Find where the given text appears and provide that cell's center as (x, y) coordinate. 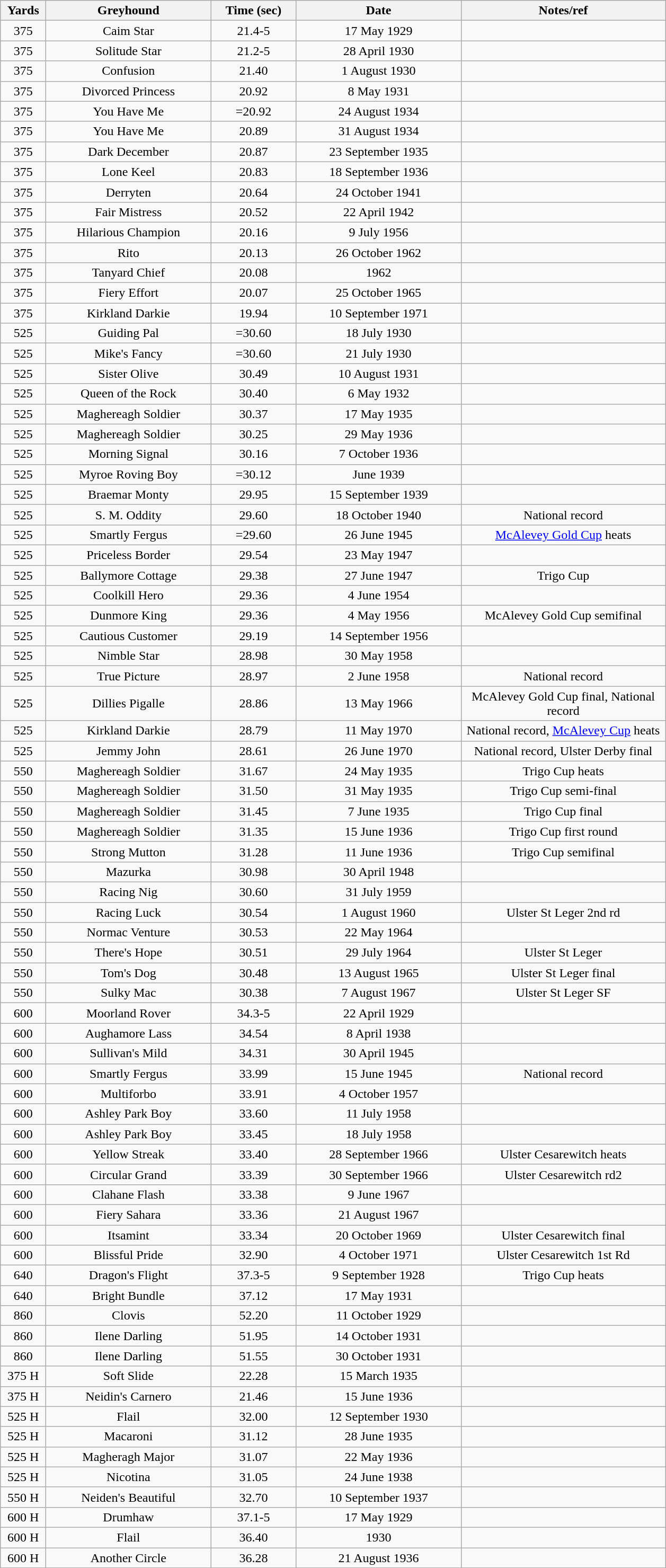
8 April 1938 (378, 1033)
10 August 1931 (378, 374)
Ulster Cesarewitch rd2 (563, 1174)
21 August 1936 (378, 1557)
Itsamint (128, 1235)
Trigo Cup (563, 575)
Yards (23, 11)
31 May 1935 (378, 791)
26 June 1945 (378, 535)
Fair Mistress (128, 212)
51.95 (253, 1336)
30 September 1966 (378, 1174)
Yellow Streak (128, 1154)
Coolkill Hero (128, 596)
10 September 1937 (378, 1497)
7 June 1935 (378, 811)
31.67 (253, 771)
22 April 1929 (378, 1013)
37.1-5 (253, 1517)
Time (sec) (253, 11)
Tom's Dog (128, 973)
34.31 (253, 1053)
Caim Star (128, 31)
Dark December (128, 152)
18 September 1936 (378, 172)
Priceless Border (128, 555)
30.37 (253, 414)
Trigo Cup final (563, 811)
21.40 (253, 71)
37.12 (253, 1296)
1 August 1960 (378, 912)
Macaroni (128, 1437)
Racing Nig (128, 892)
Ulster St Leger (563, 953)
Solitude Star (128, 51)
Date (378, 11)
20.92 (253, 91)
Clovis (128, 1316)
18 July 1958 (378, 1134)
Dragon's Flight (128, 1275)
7 August 1967 (378, 993)
Myroe Roving Boy (128, 474)
10 September 1971 (378, 313)
Normac Venture (128, 933)
Ulster Cesarewitch 1st Rd (563, 1255)
32.90 (253, 1255)
13 August 1965 (378, 973)
21 July 1930 (378, 353)
Queen of the Rock (128, 394)
30.53 (253, 933)
36.28 (253, 1557)
30.98 (253, 872)
15 June 1945 (378, 1074)
28.61 (253, 751)
Multiforbo (128, 1094)
30 April 1945 (378, 1053)
Blissful Pride (128, 1255)
20.08 (253, 273)
22.28 (253, 1376)
14 October 1931 (378, 1336)
14 September 1956 (378, 636)
31.50 (253, 791)
20.07 (253, 293)
33.45 (253, 1134)
Nimble Star (128, 656)
6 May 1932 (378, 394)
11 May 1970 (378, 731)
22 April 1942 (378, 212)
28 April 1930 (378, 51)
29.38 (253, 575)
Trigo Cup semi-final (563, 791)
52.20 (253, 1316)
31.12 (253, 1437)
2 June 1958 (378, 676)
Neidin's Carnero (128, 1396)
22 May 1936 (378, 1457)
11 October 1929 (378, 1316)
4 June 1954 (378, 596)
Neiden's Beautiful (128, 1497)
There's Hope (128, 953)
20.16 (253, 232)
30.38 (253, 993)
Another Circle (128, 1557)
Ulster St Leger final (563, 973)
32.00 (253, 1416)
30 October 1931 (378, 1356)
30.54 (253, 912)
33.99 (253, 1074)
1930 (378, 1537)
11 June 1936 (378, 852)
11 July 1958 (378, 1114)
Moorland Rover (128, 1013)
Bright Bundle (128, 1296)
Guiding Pal (128, 333)
Ulster Cesarewitch heats (563, 1154)
17 May 1935 (378, 414)
30.51 (253, 953)
1 August 1930 (378, 71)
Derryten (128, 192)
31.45 (253, 811)
20.87 (253, 152)
30.49 (253, 374)
Divorced Princess (128, 91)
20.64 (253, 192)
1962 (378, 273)
30 April 1948 (378, 872)
33.39 (253, 1174)
34.54 (253, 1033)
31 July 1959 (378, 892)
4 May 1956 (378, 616)
Ulster Cesarewitch final (563, 1235)
Fiery Sahara (128, 1215)
28 June 1935 (378, 1437)
Dillies Pigalle (128, 704)
Rito (128, 253)
Aughamore Lass (128, 1033)
Ulster St Leger SF (563, 993)
33.38 (253, 1194)
31.05 (253, 1477)
=29.60 (253, 535)
19.94 (253, 313)
12 September 1930 (378, 1416)
Nicotina (128, 1477)
30.60 (253, 892)
4 October 1971 (378, 1255)
33.40 (253, 1154)
8 May 1931 (378, 91)
37.3-5 (253, 1275)
28.98 (253, 656)
30.40 (253, 394)
Jemmy John (128, 751)
National record, McAlevey Cup heats (563, 731)
Tanyard Chief (128, 273)
32.70 (253, 1497)
20 October 1969 (378, 1235)
21.4-5 (253, 31)
Cautious Customer (128, 636)
36.40 (253, 1537)
Strong Mutton (128, 852)
30.25 (253, 434)
Hilarious Champion (128, 232)
51.55 (253, 1356)
29.95 (253, 494)
33.60 (253, 1114)
24 June 1938 (378, 1477)
23 May 1947 (378, 555)
550 H (23, 1497)
21.2-5 (253, 51)
29.54 (253, 555)
Circular Grand (128, 1174)
31.35 (253, 831)
McAlevey Gold Cup heats (563, 535)
9 July 1956 (378, 232)
National record, Ulster Derby final (563, 751)
20.83 (253, 172)
Trigo Cup semifinal (563, 852)
24 August 1934 (378, 111)
31.28 (253, 852)
Fiery Effort (128, 293)
Racing Luck (128, 912)
Trigo Cup first round (563, 831)
S. M. Oddity (128, 515)
23 September 1935 (378, 152)
7 October 1936 (378, 454)
28.97 (253, 676)
25 October 1965 (378, 293)
McAlevey Gold Cup semifinal (563, 616)
McAlevey Gold Cup final, National record (563, 704)
26 June 1970 (378, 751)
33.34 (253, 1235)
Greyhound (128, 11)
Ulster St Leger 2nd rd (563, 912)
Notes/ref (563, 11)
29 July 1964 (378, 953)
June 1939 (378, 474)
33.91 (253, 1094)
21 August 1967 (378, 1215)
Sister Olive (128, 374)
15 September 1939 (378, 494)
Mazurka (128, 872)
33.36 (253, 1215)
30 May 1958 (378, 656)
9 June 1967 (378, 1194)
29 May 1936 (378, 434)
True Picture (128, 676)
13 May 1966 (378, 704)
15 March 1935 (378, 1376)
18 July 1930 (378, 333)
Lone Keel (128, 172)
4 October 1957 (378, 1094)
24 May 1935 (378, 771)
20.13 (253, 253)
28.86 (253, 704)
34.3-5 (253, 1013)
30.16 (253, 454)
Mike's Fancy (128, 353)
=30.12 (253, 474)
Sulky Mac (128, 993)
Dunmore King (128, 616)
31 August 1934 (378, 131)
20.89 (253, 131)
26 October 1962 (378, 253)
Clahane Flash (128, 1194)
Confusion (128, 71)
Sullivan's Mild (128, 1053)
9 September 1928 (378, 1275)
Braemar Monty (128, 494)
=20.92 (253, 111)
Drumhaw (128, 1517)
Ballymore Cottage (128, 575)
17 May 1931 (378, 1296)
28 September 1966 (378, 1154)
27 June 1947 (378, 575)
Magheragh Major (128, 1457)
30.48 (253, 973)
20.52 (253, 212)
29.19 (253, 636)
Morning Signal (128, 454)
31.07 (253, 1457)
29.60 (253, 515)
24 October 1941 (378, 192)
22 May 1964 (378, 933)
28.79 (253, 731)
21.46 (253, 1396)
18 October 1940 (378, 515)
Soft Slide (128, 1376)
